Provide the (x, y) coordinate of the cell's center where the given text is located.  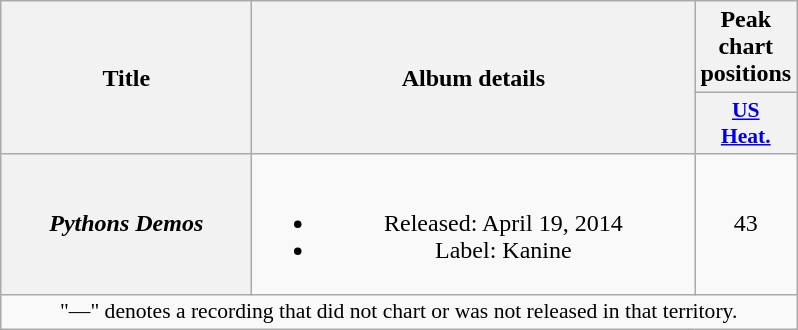
"—" denotes a recording that did not chart or was not released in that territory. (399, 312)
Title (126, 78)
Released: April 19, 2014Label: Kanine (474, 224)
USHeat. (746, 124)
Album details (474, 78)
43 (746, 224)
Peak chart positions (746, 47)
Pythons Demos (126, 224)
